Extract the [X, Y] coordinate from the center of the cell holding the provided text.  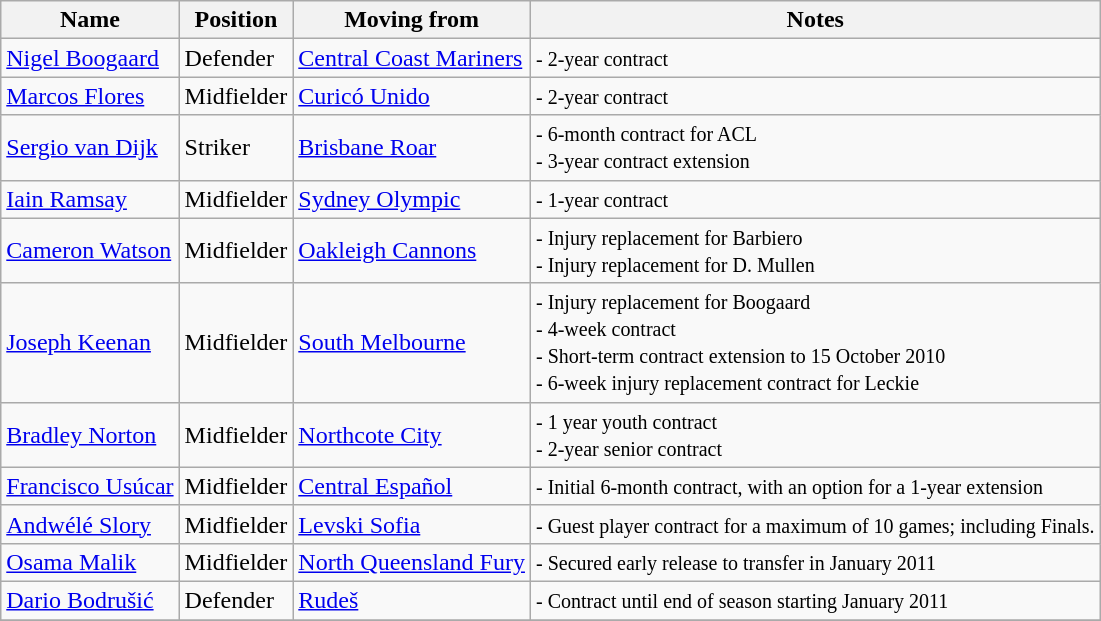
Notes [815, 20]
Joseph Keenan [90, 342]
Andwélé Slory [90, 524]
North Queensland Fury [412, 562]
Francisco Usúcar [90, 486]
Northcote City [412, 434]
Sydney Olympic [412, 199]
Name [90, 20]
- 1-year contract [815, 199]
Curicó Unido [412, 96]
Osama Malik [90, 562]
- 1 year youth contract- 2-year senior contract [815, 434]
Position [236, 20]
- 6-month contract for ACL- 3-year contract extension [815, 148]
Moving from [412, 20]
Dario Bodrušić [90, 600]
Iain Ramsay [90, 199]
- Guest player contract for a maximum of 10 games; including Finals. [815, 524]
Sergio van Dijk [90, 148]
Bradley Norton [90, 434]
- Contract until end of season starting January 2011 [815, 600]
Nigel Boogaard [90, 58]
Striker [236, 148]
- Secured early release to transfer in January 2011 [815, 562]
Cameron Watson [90, 250]
Marcos Flores [90, 96]
- Injury replacement for Barbiero- Injury replacement for D. Mullen [815, 250]
Central Coast Mariners [412, 58]
- Initial 6-month contract, with an option for a 1-year extension [815, 486]
South Melbourne [412, 342]
- Injury replacement for Boogaard- 4-week contract- Short-term contract extension to 15 October 2010- 6-week injury replacement contract for Leckie [815, 342]
Rudeš [412, 600]
Oakleigh Cannons [412, 250]
Brisbane Roar [412, 148]
Central Español [412, 486]
Levski Sofia [412, 524]
